Extract the (X, Y) coordinate from the center of the cell holding the provided text.  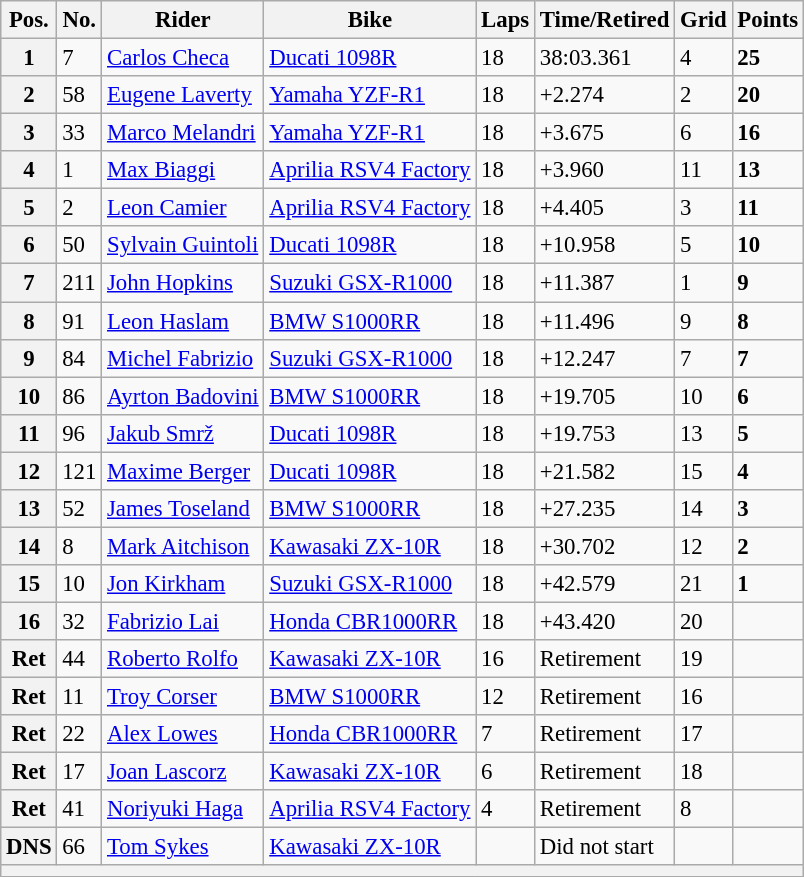
44 (80, 659)
33 (80, 133)
Troy Corser (183, 697)
+11.387 (605, 283)
38:03.361 (605, 58)
58 (80, 95)
19 (704, 659)
52 (80, 509)
Max Biaggi (183, 170)
Fabrizio Lai (183, 621)
+27.235 (605, 509)
Marco Melandri (183, 133)
+43.420 (605, 621)
50 (80, 245)
Pos. (29, 20)
Noriyuki Haga (183, 809)
+12.247 (605, 358)
Rider (183, 20)
+4.405 (605, 208)
32 (80, 621)
Jakub Smrž (183, 433)
Tom Sykes (183, 847)
+2.274 (605, 95)
Ayrton Badovini (183, 396)
+21.582 (605, 471)
Joan Lascorz (183, 772)
Grid (704, 20)
John Hopkins (183, 283)
41 (80, 809)
Points (768, 20)
DNS (29, 847)
96 (80, 433)
Maxime Berger (183, 471)
+10.958 (605, 245)
21 (704, 584)
+3.675 (605, 133)
66 (80, 847)
Michel Fabrizio (183, 358)
+30.702 (605, 546)
Sylvain Guintoli (183, 245)
Did not start (605, 847)
Carlos Checa (183, 58)
Mark Aitchison (183, 546)
Alex Lowes (183, 734)
Leon Haslam (183, 321)
+42.579 (605, 584)
121 (80, 471)
+11.496 (605, 321)
91 (80, 321)
211 (80, 283)
+19.705 (605, 396)
Eugene Laverty (183, 95)
No. (80, 20)
Jon Kirkham (183, 584)
Roberto Rolfo (183, 659)
25 (768, 58)
Bike (370, 20)
86 (80, 396)
Leon Camier (183, 208)
Laps (506, 20)
+3.960 (605, 170)
22 (80, 734)
James Toseland (183, 509)
Time/Retired (605, 20)
+19.753 (605, 433)
84 (80, 358)
